Output the [X, Y] coordinate of the center of the cell containing the given text.  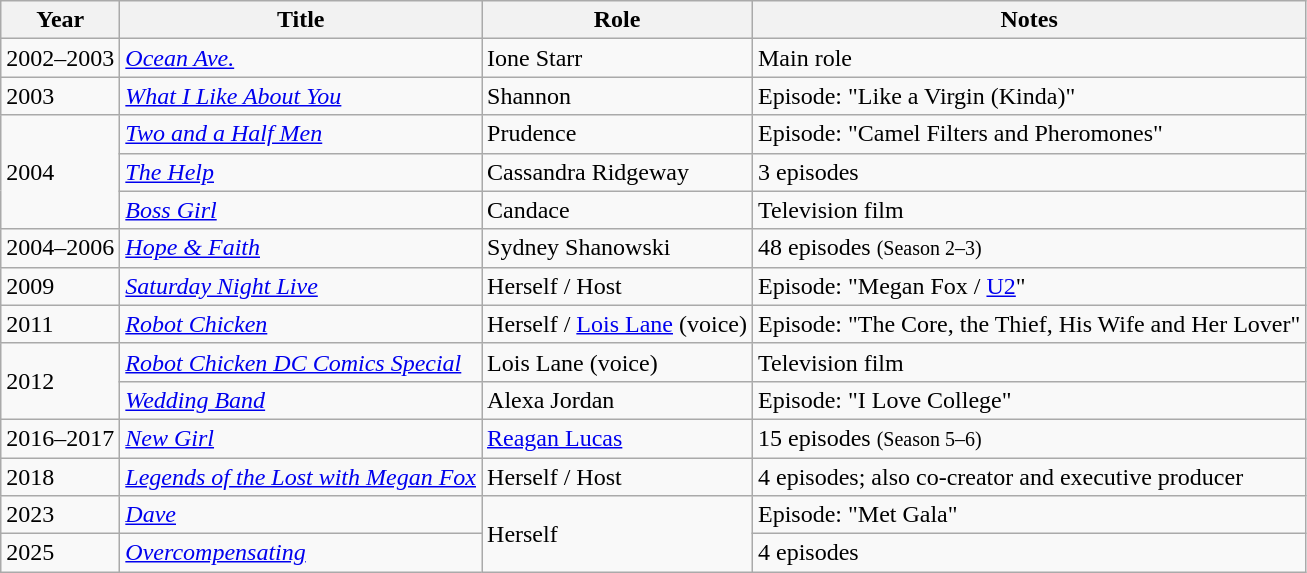
Notes [1028, 20]
15 episodes (Season 5–6) [1028, 438]
Hope & Faith [301, 248]
Dave [301, 515]
Prudence [618, 134]
Overcompensating [301, 553]
Episode: "Like a Virgin (Kinda)" [1028, 96]
Candace [618, 210]
Boss Girl [301, 210]
Reagan Lucas [618, 438]
Role [618, 20]
Sydney Shanowski [618, 248]
2012 [60, 381]
2023 [60, 515]
2003 [60, 96]
Legends of the Lost with Megan Fox [301, 477]
Episode: "Megan Fox / U2" [1028, 286]
What I Like About You [301, 96]
The Help [301, 172]
2016–2017 [60, 438]
2004 [60, 172]
Robot Chicken DC Comics Special [301, 362]
4 episodes; also co-creator and executive producer [1028, 477]
Saturday Night Live [301, 286]
Title [301, 20]
Episode: "Camel Filters and Pheromones" [1028, 134]
Year [60, 20]
2018 [60, 477]
2025 [60, 553]
48 episodes (Season 2–3) [1028, 248]
Ocean Ave. [301, 58]
Alexa Jordan [618, 400]
2011 [60, 324]
Cassandra Ridgeway [618, 172]
Episode: "Met Gala" [1028, 515]
Herself / Lois Lane (voice) [618, 324]
New Girl [301, 438]
Herself [618, 534]
2004–2006 [60, 248]
2002–2003 [60, 58]
3 episodes [1028, 172]
2009 [60, 286]
Shannon [618, 96]
Episode: "The Core, the Thief, His Wife and Her Lover" [1028, 324]
Ione Starr [618, 58]
Two and a Half Men [301, 134]
Wedding Band [301, 400]
Main role [1028, 58]
4 episodes [1028, 553]
Episode: "I Love College" [1028, 400]
Robot Chicken [301, 324]
Lois Lane (voice) [618, 362]
